Return the (X, Y) coordinate for the center point of the cell that contains the specified text.  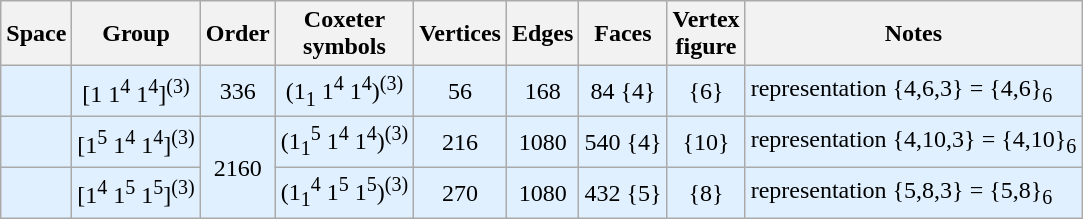
representation {4,6,3} = {4,6}6 (914, 92)
168 (542, 92)
216 (460, 142)
Space (36, 34)
432 {5} (623, 192)
[15 14 14](3) (136, 142)
540 {4} (623, 142)
336 (238, 92)
Faces (623, 34)
{8} (706, 192)
56 (460, 92)
representation {5,8,3} = {5,8}6 (914, 192)
2160 (238, 168)
84 {4} (623, 92)
[14 15 15](3) (136, 192)
(114 15 15)(3) (344, 192)
270 (460, 192)
(11 14 14)(3) (344, 92)
Vertexfigure (706, 34)
[1 14 14](3) (136, 92)
(115 14 14)(3) (344, 142)
Order (238, 34)
Notes (914, 34)
representation {4,10,3} = {4,10}6 (914, 142)
{6} (706, 92)
Group (136, 34)
Vertices (460, 34)
{10} (706, 142)
Coxetersymbols (344, 34)
Edges (542, 34)
